Find where the given text appears and provide that cell's center as [x, y] coordinate. 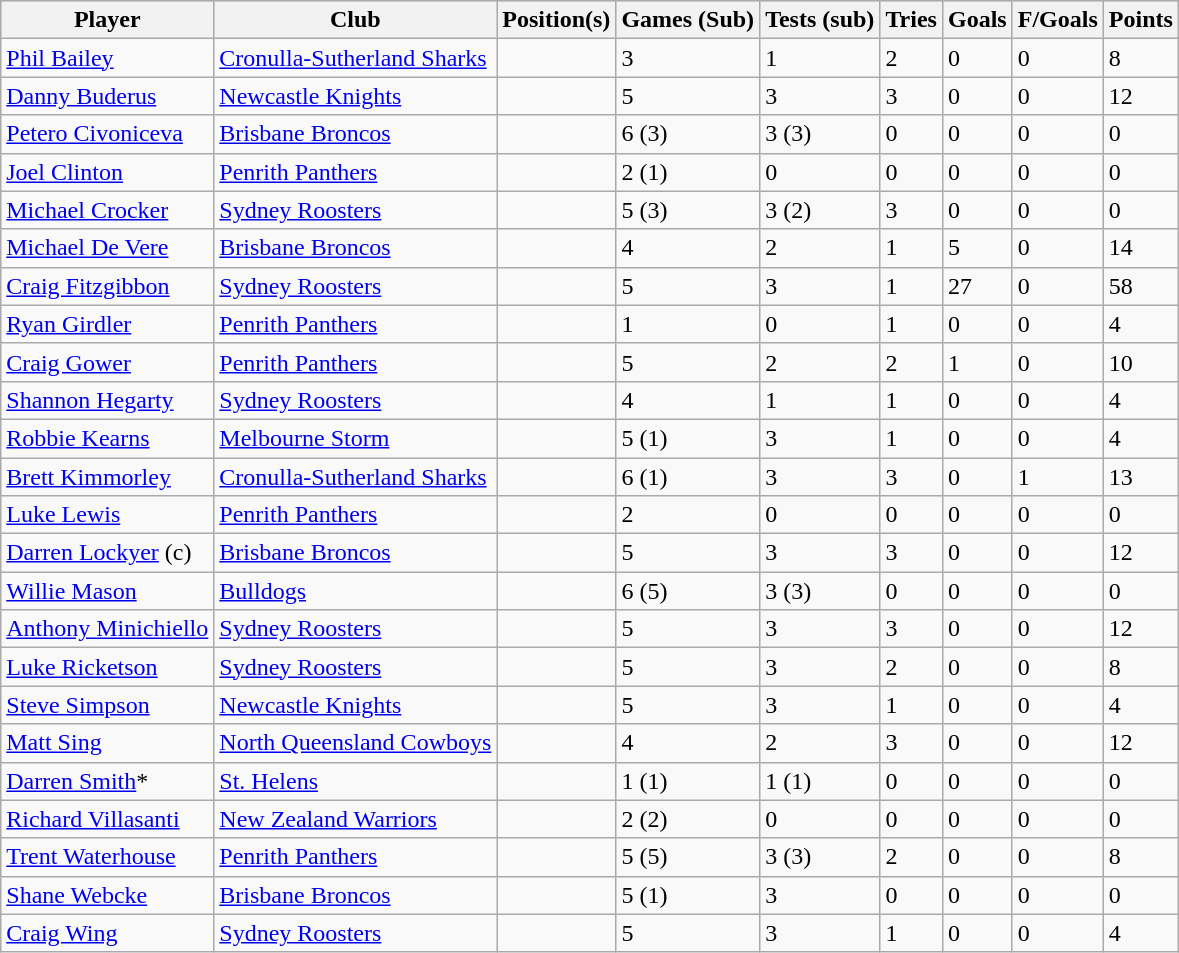
6 (3) [688, 134]
14 [1140, 248]
Craig Wing [108, 933]
Richard Villasanti [108, 819]
Craig Fitzgibbon [108, 286]
58 [1140, 286]
North Queensland Cowboys [356, 743]
3 (2) [820, 210]
Darren Smith* [108, 781]
2 (2) [688, 819]
6 (5) [688, 591]
Joel Clinton [108, 172]
27 [977, 286]
St. Helens [356, 781]
F/Goals [1058, 20]
10 [1140, 362]
Phil Bailey [108, 58]
Brett Kimmorley [108, 477]
Position(s) [556, 20]
Ryan Girdler [108, 324]
Points [1140, 20]
Tests (sub) [820, 20]
Luke Lewis [108, 515]
Games (Sub) [688, 20]
Melbourne Storm [356, 438]
Shannon Hegarty [108, 400]
Luke Ricketson [108, 667]
Steve Simpson [108, 705]
Goals [977, 20]
5 (3) [688, 210]
6 (1) [688, 477]
Michael De Vere [108, 248]
New Zealand Warriors [356, 819]
Robbie Kearns [108, 438]
Willie Mason [108, 591]
Club [356, 20]
Tries [912, 20]
Petero Civoniceva [108, 134]
Shane Webcke [108, 895]
Craig Gower [108, 362]
Anthony Minichiello [108, 629]
Michael Crocker [108, 210]
Matt Sing [108, 743]
Bulldogs [356, 591]
2 (1) [688, 172]
Darren Lockyer (c) [108, 553]
5 (5) [688, 857]
Trent Waterhouse [108, 857]
Player [108, 20]
Danny Buderus [108, 96]
13 [1140, 477]
